Return [x, y] of the center of cell containing provided text 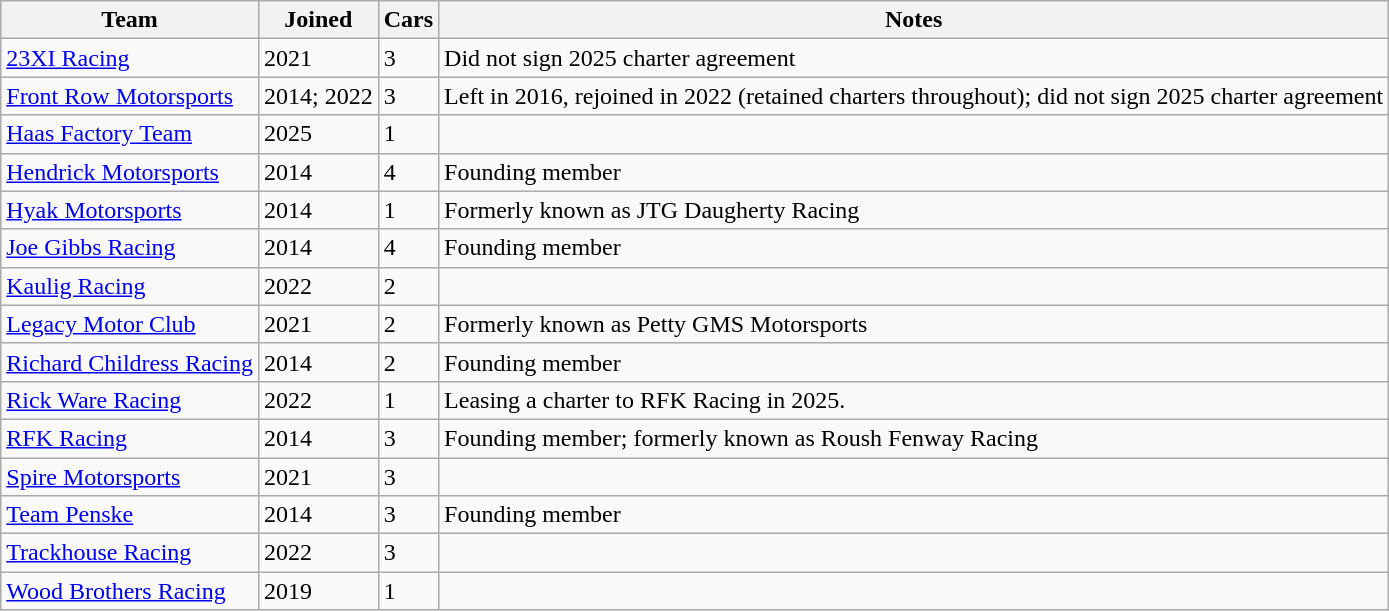
Wood Brothers Racing [130, 591]
Rick Ware Racing [130, 400]
Legacy Motor Club [130, 324]
Joe Gibbs Racing [130, 248]
Leasing a charter to RFK Racing in 2025. [914, 400]
Founding member; formerly known as Roush Fenway Racing [914, 438]
Hendrick Motorsports [130, 172]
2014; 2022 [318, 96]
Hyak Motorsports [130, 210]
Notes [914, 20]
Team Penske [130, 515]
Kaulig Racing [130, 286]
Trackhouse Racing [130, 553]
Did not sign 2025 charter agreement [914, 58]
Haas Factory Team [130, 134]
Richard Childress Racing [130, 362]
Formerly known as JTG Daugherty Racing [914, 210]
Cars [408, 20]
Team [130, 20]
Left in 2016, rejoined in 2022 (retained charters throughout); did not sign 2025 charter agreement [914, 96]
2019 [318, 591]
Joined [318, 20]
Spire Motorsports [130, 477]
2025 [318, 134]
23XI Racing [130, 58]
RFK Racing [130, 438]
Front Row Motorsports [130, 96]
Formerly known as Petty GMS Motorsports [914, 324]
